Search for the cell housing the specified text and yield its [x, y] center coordinate. 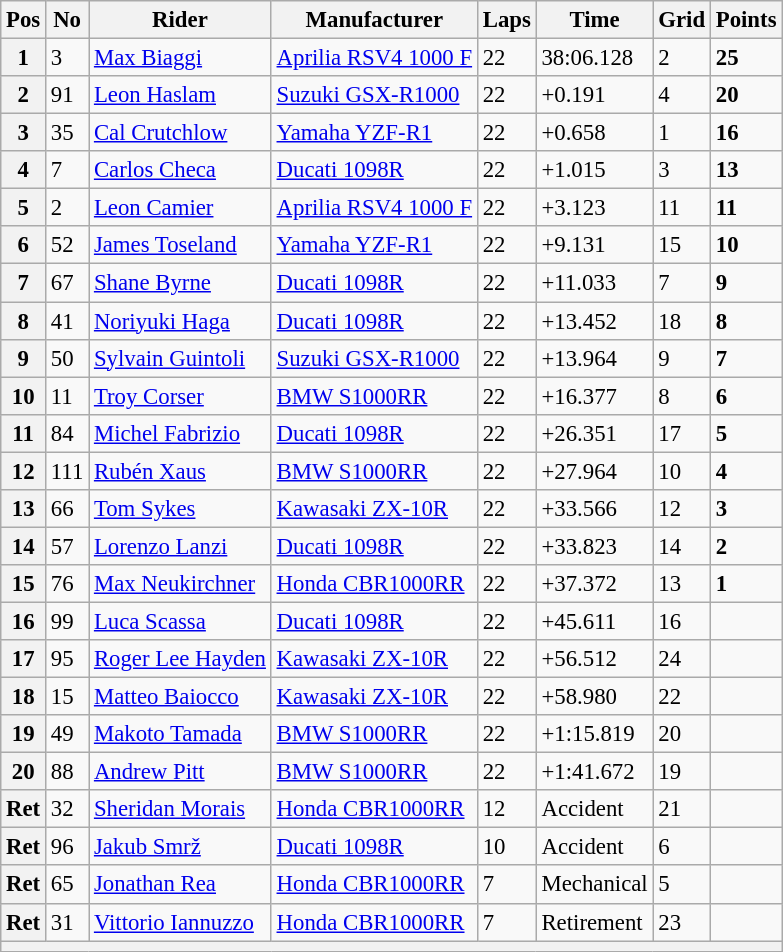
+9.131 [594, 245]
Grid [682, 20]
24 [682, 659]
+1.015 [594, 170]
88 [68, 772]
Rider [180, 20]
Max Neukirchner [180, 584]
95 [68, 659]
65 [68, 885]
+56.512 [594, 659]
76 [68, 584]
Pos [24, 20]
Laps [506, 20]
+11.033 [594, 283]
+1:15.819 [594, 734]
49 [68, 734]
91 [68, 95]
+0.191 [594, 95]
+37.372 [594, 584]
35 [68, 133]
Luca Scassa [180, 621]
Shane Byrne [180, 283]
+3.123 [594, 208]
Retirement [594, 922]
+45.611 [594, 621]
+16.377 [594, 396]
+13.452 [594, 321]
Manufacturer [374, 20]
+1:41.672 [594, 772]
50 [68, 358]
32 [68, 809]
Lorenzo Lanzi [180, 546]
+33.566 [594, 509]
Points [746, 20]
67 [68, 283]
Noriyuki Haga [180, 321]
Jakub Smrž [180, 847]
Leon Camier [180, 208]
38:06.128 [594, 58]
Time [594, 20]
Troy Corser [180, 396]
+0.658 [594, 133]
Max Biaggi [180, 58]
Andrew Pitt [180, 772]
57 [68, 546]
23 [682, 922]
+33.823 [594, 546]
31 [68, 922]
James Toseland [180, 245]
52 [68, 245]
25 [746, 58]
Tom Sykes [180, 509]
+13.964 [594, 358]
21 [682, 809]
+58.980 [594, 697]
Matteo Baiocco [180, 697]
66 [68, 509]
Vittorio Iannuzzo [180, 922]
111 [68, 471]
Rubén Xaus [180, 471]
Leon Haslam [180, 95]
84 [68, 433]
+26.351 [594, 433]
Sylvain Guintoli [180, 358]
96 [68, 847]
41 [68, 321]
Cal Crutchlow [180, 133]
+27.964 [594, 471]
99 [68, 621]
Sheridan Morais [180, 809]
Makoto Tamada [180, 734]
Michel Fabrizio [180, 433]
Mechanical [594, 885]
Jonathan Rea [180, 885]
No [68, 20]
Roger Lee Hayden [180, 659]
Carlos Checa [180, 170]
